Locate the cell with the specified text and output its (X, Y) center coordinate. 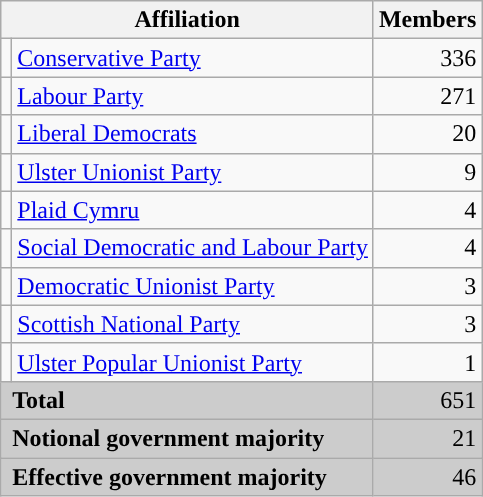
Democratic Unionist Party (193, 286)
271 (427, 96)
Notional government majority (188, 438)
Affiliation (188, 20)
Plaid Cymru (193, 210)
Labour Party (193, 96)
Ulster Popular Unionist Party (193, 362)
Conservative Party (193, 58)
20 (427, 134)
Scottish National Party (193, 324)
651 (427, 400)
46 (427, 477)
Social Democratic and Labour Party (193, 248)
336 (427, 58)
9 (427, 172)
1 (427, 362)
Ulster Unionist Party (193, 172)
21 (427, 438)
Total (188, 400)
Liberal Democrats (193, 134)
Members (427, 20)
Effective government majority (188, 477)
